Pinpoint the cell where the given text exists, returning its [X, Y] midpoint coordinate. 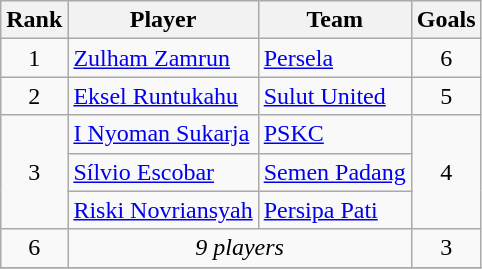
9 players [240, 248]
Zulham Zamrun [163, 58]
Riski Novriansyah [163, 210]
PSKC [334, 134]
Sílvio Escobar [163, 172]
5 [446, 96]
4 [446, 172]
Rank [34, 20]
Team [334, 20]
I Nyoman Sukarja [163, 134]
1 [34, 58]
Player [163, 20]
Sulut United [334, 96]
Goals [446, 20]
Persipa Pati [334, 210]
Semen Padang [334, 172]
Persela [334, 58]
Eksel Runtukahu [163, 96]
2 [34, 96]
